For the text-containing cell, return its midpoint in (x, y) coordinate format. 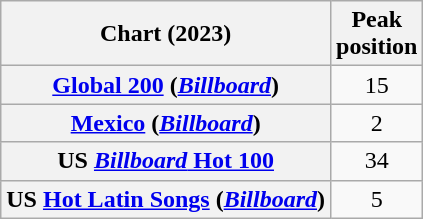
5 (377, 199)
34 (377, 161)
2 (377, 123)
Mexico (Billboard) (166, 123)
Chart (2023) (166, 34)
US Billboard Hot 100 (166, 161)
Peakposition (377, 34)
US Hot Latin Songs (Billboard) (166, 199)
15 (377, 85)
Global 200 (Billboard) (166, 85)
